From the cell containing the given text, extract its center point as [x, y] coordinate. 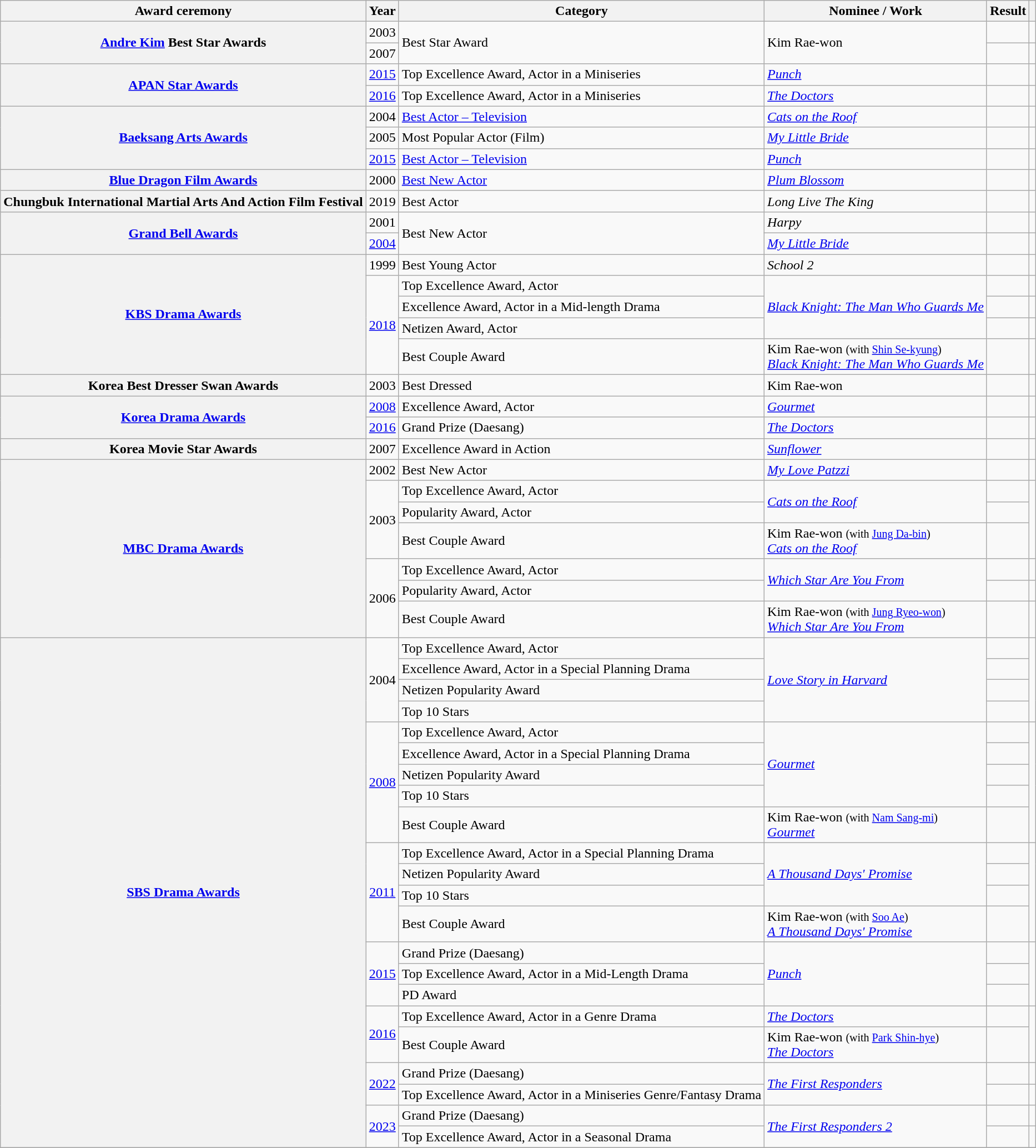
Best Young Actor [581, 265]
Year [382, 11]
My Love Patzzi [876, 470]
Nominee / Work [876, 11]
Blue Dragon Film Awards [183, 180]
2001 [382, 222]
The First Responders 2 [876, 1126]
Best Star Award [581, 43]
2022 [382, 1084]
Andre Kim Best Star Awards [183, 43]
Chungbuk International Martial Arts And Action Film Festival [183, 201]
Which Star Are You From [876, 580]
2018 [382, 325]
Kim Rae-won (with Soo Ae)A Thousand Days' Promise [876, 924]
PD Award [581, 995]
School 2 [876, 265]
2000 [382, 180]
2005 [382, 138]
Sunflower [876, 449]
Excellence Award in Action [581, 449]
Long Live The King [876, 201]
A Thousand Days' Promise [876, 874]
Excellence Award, Actor in a Mid-length Drama [581, 307]
Kim Rae-won (with Jung Ryeo-won)Which Star Are You From [876, 619]
1999 [382, 265]
Korea Best Dresser Swan Awards [183, 385]
Category [581, 11]
Award ceremony [183, 11]
Harpy [876, 222]
MBC Drama Awards [183, 548]
2023 [382, 1126]
Excellence Award, Actor [581, 407]
Korea Drama Awards [183, 417]
Most Popular Actor (Film) [581, 138]
KBS Drama Awards [183, 314]
Black Knight: The Man Who Guards Me [876, 307]
Best Actor [581, 201]
The First Responders [876, 1084]
APAN Star Awards [183, 85]
Baeksang Arts Awards [183, 138]
Kim Rae-won (with Nam Sang-mi)Gourmet [876, 824]
Love Story in Harvard [876, 680]
Netizen Award, Actor [581, 328]
2006 [382, 598]
2019 [382, 201]
SBS Drama Awards [183, 893]
Top Excellence Award, Actor in a Mid-Length Drama [581, 974]
Kim Rae-won (with Park Shin-hye)The Doctors [876, 1045]
Top Excellence Award, Actor in a Seasonal Drama [581, 1137]
Kim Rae-won (with Jung Da-bin)Cats on the Roof [876, 541]
Best Dressed [581, 385]
Kim Rae-won (with Shin Se-kyung)Black Knight: The Man Who Guards Me [876, 357]
Top Excellence Award, Actor in a Miniseries Genre/Fantasy Drama [581, 1095]
Top Excellence Award, Actor in a Genre Drama [581, 1016]
Korea Movie Star Awards [183, 449]
Top Excellence Award, Actor in a Special Planning Drama [581, 853]
Grand Bell Awards [183, 233]
2002 [382, 470]
Result [1008, 11]
Plum Blossom [876, 180]
2011 [382, 892]
